Identify which cell holds the provided text, then report its (x, y) central coordinate. 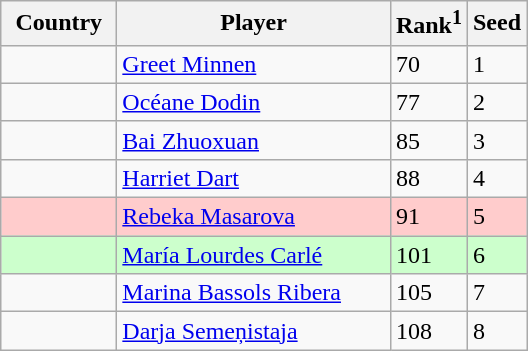
7 (496, 293)
5 (496, 217)
Marina Bassols Ribera (254, 293)
Rank1 (428, 24)
8 (496, 331)
77 (428, 102)
1 (496, 64)
Player (254, 24)
91 (428, 217)
Greet Minnen (254, 64)
70 (428, 64)
85 (428, 140)
2 (496, 102)
6 (496, 255)
101 (428, 255)
Country (59, 24)
Océane Dodin (254, 102)
3 (496, 140)
Rebeka Masarova (254, 217)
105 (428, 293)
4 (496, 178)
María Lourdes Carlé (254, 255)
108 (428, 331)
88 (428, 178)
Bai Zhuoxuan (254, 140)
Harriet Dart (254, 178)
Seed (496, 24)
Darja Semeņistaja (254, 331)
